Provide the [X, Y] coordinate of the cell's center where the given text is located.  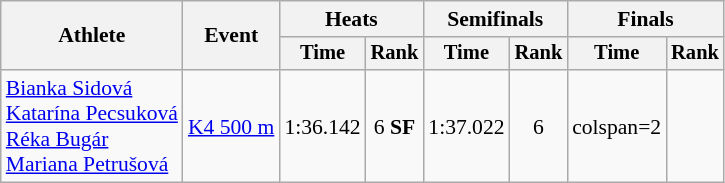
K4 500 m [231, 126]
Semifinals [495, 19]
Athlete [92, 36]
Event [231, 36]
1:37.022 [466, 126]
Bianka SidováKatarína PecsukováRéka BugárMariana Petrušová [92, 126]
6 [539, 126]
Finals [646, 19]
colspan=2 [616, 126]
Heats [351, 19]
1:36.142 [322, 126]
6 SF [395, 126]
